For the text-containing cell, return its midpoint in [X, Y] coordinate format. 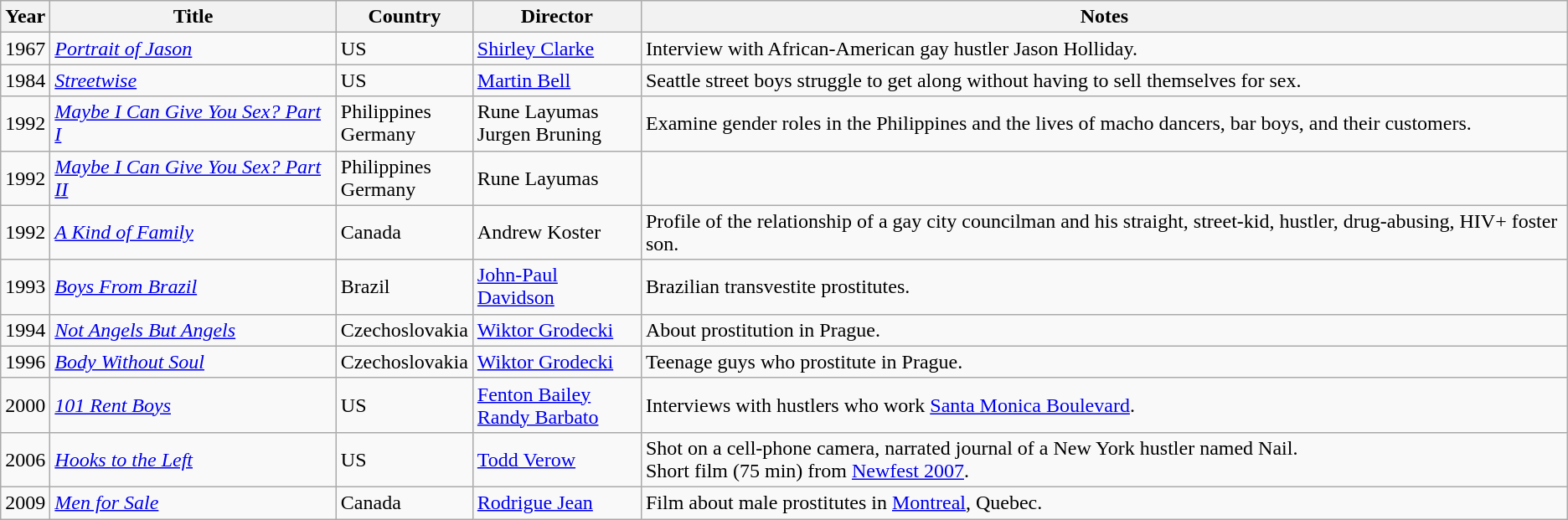
1984 [25, 80]
Rune Layumas [556, 178]
1996 [25, 362]
Andrew Koster [556, 233]
Profile of the relationship of a gay city councilman and his straight, street-kid, hustler, drug-abusing, HIV+ foster son. [1104, 233]
Country [404, 17]
Maybe I Can Give You Sex? Part II [193, 178]
1994 [25, 330]
Shirley Clarke [556, 49]
Rune Layumas Jurgen Bruning [556, 124]
Examine gender roles in the Philippines and the lives of macho dancers, bar boys, and their customers. [1104, 124]
Seattle street boys struggle to get along without having to sell themselves for sex. [1104, 80]
Portrait of Jason [193, 49]
Year [25, 17]
1967 [25, 49]
Teenage guys who prostitute in Prague. [1104, 362]
Fenton Bailey Randy Barbato [556, 405]
Shot on a cell-phone camera, narrated journal of a New York hustler named Nail. Short film (75 min) from Newfest 2007. [1104, 459]
2006 [25, 459]
Hooks to the Left [193, 459]
Brazilian transvestite prostitutes. [1104, 286]
2000 [25, 405]
Boys From Brazil [193, 286]
Body Without Soul [193, 362]
Film about male prostitutes in Montreal, Quebec. [1104, 502]
John-Paul Davidson [556, 286]
Martin Bell [556, 80]
Rodrigue Jean [556, 502]
1993 [25, 286]
Interviews with hustlers who work Santa Monica Boulevard. [1104, 405]
Men for Sale [193, 502]
Title [193, 17]
101 Rent Boys [193, 405]
Todd Verow [556, 459]
Interview with African-American gay hustler Jason Holliday. [1104, 49]
2009 [25, 502]
Streetwise [193, 80]
Director [556, 17]
A Kind of Family [193, 233]
Brazil [404, 286]
Maybe I Can Give You Sex? Part I [193, 124]
About prostitution in Prague. [1104, 330]
Not Angels But Angels [193, 330]
Notes [1104, 17]
